For the text-containing cell, return its midpoint in (x, y) coordinate format. 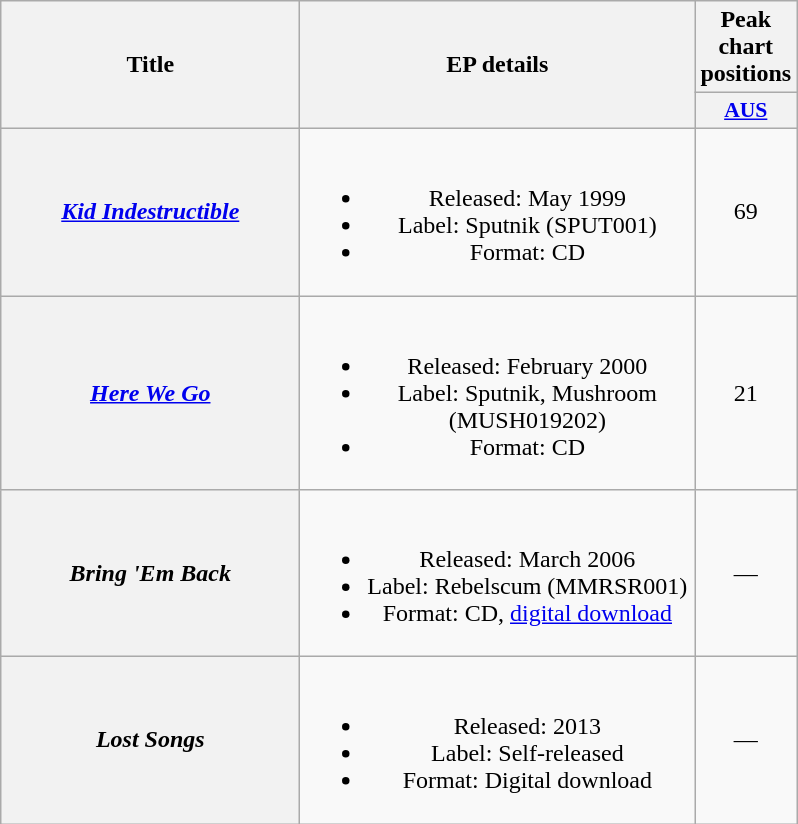
Peak chart positions (746, 47)
Released: February 2000Label: Sputnik, Mushroom (MUSH019202)Format: CD (498, 393)
AUS (746, 111)
Released: 2013Label: Self-releasedFormat: Digital download (498, 740)
Released: May 1999Label: Sputnik (SPUT001)Format: CD (498, 212)
Title (150, 65)
21 (746, 393)
Bring 'Em Back (150, 574)
Lost Songs (150, 740)
Kid Indestructible (150, 212)
69 (746, 212)
EP details (498, 65)
Here We Go (150, 393)
Released: March 2006Label: Rebelscum (MMRSR001)Format: CD, digital download (498, 574)
